Provide the (X, Y) coordinate of the cell's center where the given text is located.  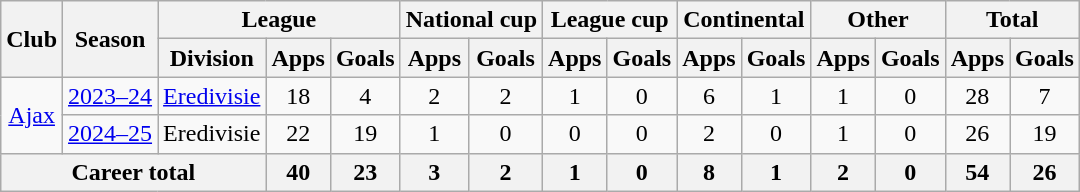
Other (878, 20)
Division (212, 58)
League (280, 20)
Continental (744, 20)
54 (977, 172)
6 (709, 96)
8 (709, 172)
Club (32, 39)
Ajax (32, 115)
2023–24 (110, 96)
National cup (471, 20)
23 (365, 172)
40 (298, 172)
2024–25 (110, 134)
7 (1045, 96)
3 (434, 172)
Total (1012, 20)
League cup (610, 20)
22 (298, 134)
4 (365, 96)
Career total (134, 172)
18 (298, 96)
Season (110, 39)
28 (977, 96)
